Extract the [x, y] coordinate from the center of the cell holding the provided text.  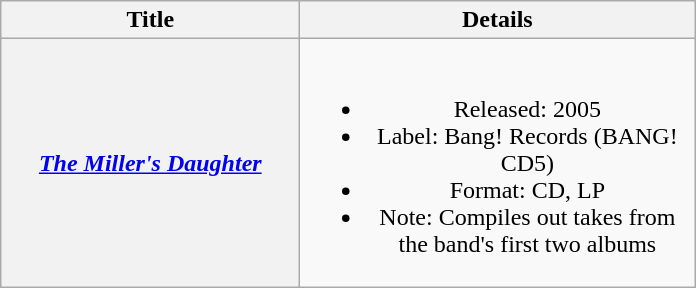
Title [150, 20]
Details [498, 20]
Released: 2005Label: Bang! Records (BANG! CD5)Format: CD, LPNote: Compiles out takes from the band's first two albums [498, 163]
The Miller's Daughter [150, 163]
